For the text-containing cell, return its midpoint in (X, Y) coordinate format. 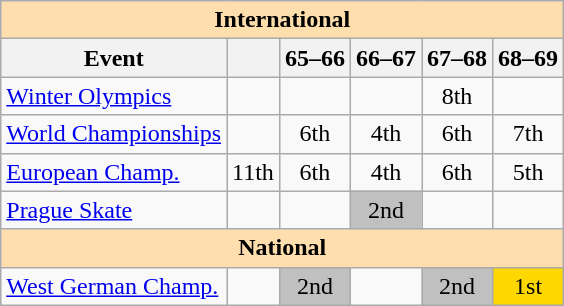
International (282, 20)
7th (528, 134)
1st (528, 286)
66–67 (386, 58)
11th (254, 172)
67–68 (458, 58)
National (282, 248)
8th (458, 96)
Winter Olympics (114, 96)
Prague Skate (114, 210)
68–69 (528, 58)
65–66 (314, 58)
Event (114, 58)
European Champ. (114, 172)
World Championships (114, 134)
5th (528, 172)
West German Champ. (114, 286)
